Detect which cell encompasses the target text, then output its (X, Y) center coordinate. 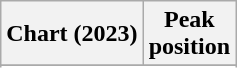
Peakposition (189, 34)
Chart (2023) (72, 34)
